Extract the (x, y) coordinate from the center of the cell holding the provided text.  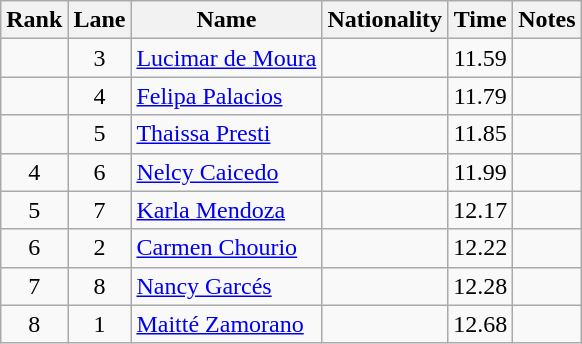
2 (100, 248)
Lane (100, 20)
12.17 (480, 210)
Felipa Palacios (226, 96)
Nationality (385, 20)
Nelcy Caicedo (226, 172)
Karla Mendoza (226, 210)
11.79 (480, 96)
11.59 (480, 58)
Nancy Garcés (226, 286)
12.28 (480, 286)
Name (226, 20)
Thaissa Presti (226, 134)
Carmen Chourio (226, 248)
Rank (34, 20)
1 (100, 324)
12.22 (480, 248)
Notes (547, 20)
Lucimar de Moura (226, 58)
11.85 (480, 134)
Maitté Zamorano (226, 324)
3 (100, 58)
11.99 (480, 172)
Time (480, 20)
12.68 (480, 324)
